From the cell containing the given text, extract its center point as [X, Y] coordinate. 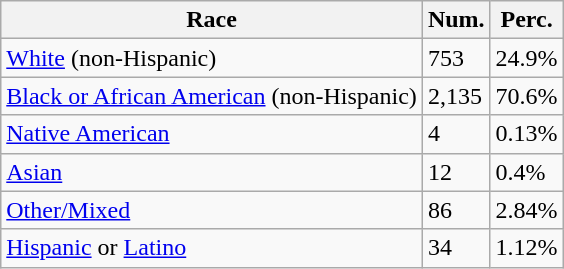
Native American [212, 134]
753 [456, 58]
4 [456, 134]
0.4% [526, 172]
2,135 [456, 96]
86 [456, 210]
Race [212, 20]
0.13% [526, 134]
2.84% [526, 210]
70.6% [526, 96]
Num. [456, 20]
White (non-Hispanic) [212, 58]
Asian [212, 172]
34 [456, 248]
Black or African American (non-Hispanic) [212, 96]
12 [456, 172]
Other/Mixed [212, 210]
1.12% [526, 248]
Perc. [526, 20]
Hispanic or Latino [212, 248]
24.9% [526, 58]
